For the text-containing cell, return its midpoint in (X, Y) coordinate format. 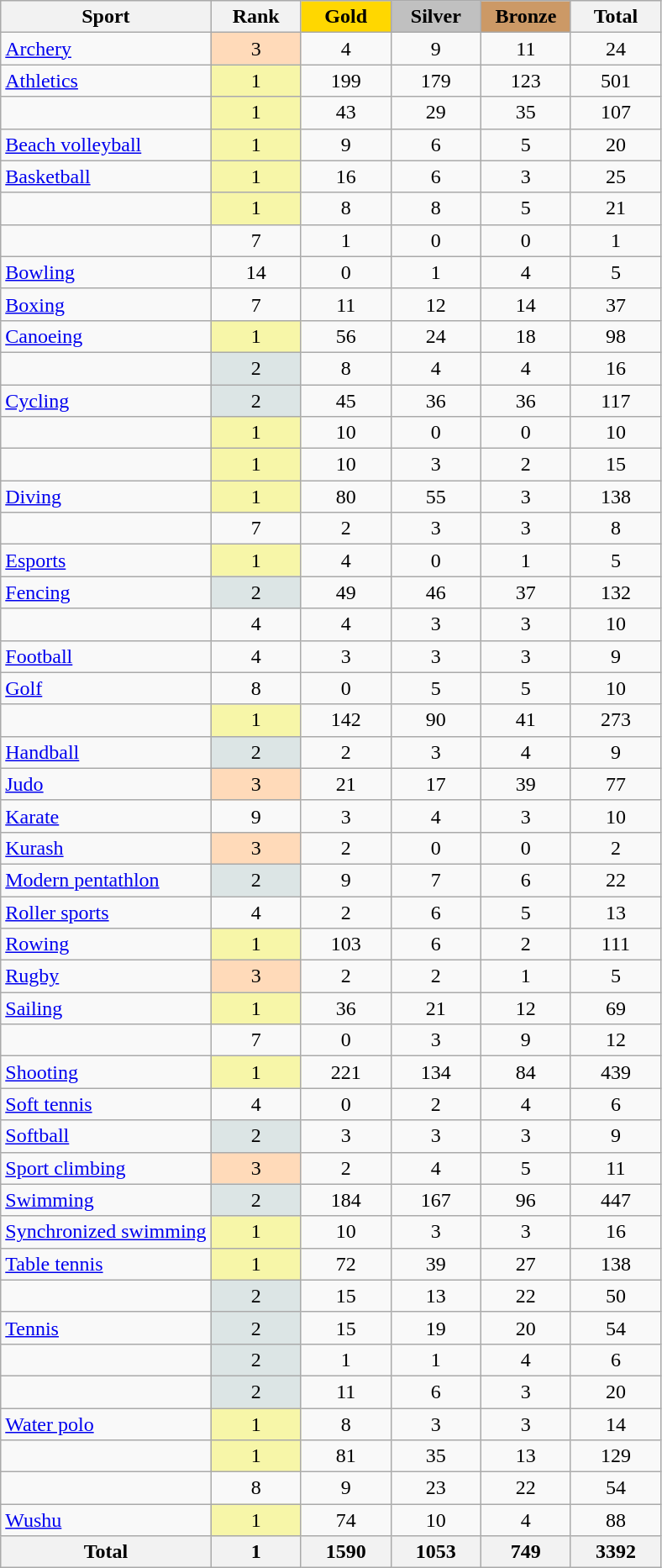
Cycling (106, 401)
Rank (255, 17)
Rugby (106, 976)
117 (615, 401)
167 (435, 1200)
18 (526, 336)
Tennis (106, 1328)
Table tennis (106, 1264)
Sport climbing (106, 1168)
96 (526, 1200)
Soft tennis (106, 1104)
447 (615, 1200)
132 (615, 592)
Beach volleyball (106, 145)
88 (615, 1520)
Wushu (106, 1520)
Archery (106, 49)
74 (346, 1520)
Swimming (106, 1200)
41 (526, 720)
Rowing (106, 944)
184 (346, 1200)
49 (346, 592)
107 (615, 113)
103 (346, 944)
77 (615, 784)
Roller sports (106, 912)
129 (615, 1456)
Judo (106, 784)
Diving (106, 497)
25 (615, 176)
Esports (106, 560)
179 (435, 81)
221 (346, 1072)
45 (346, 401)
50 (615, 1296)
199 (346, 81)
Canoeing (106, 336)
439 (615, 1072)
72 (346, 1264)
Athletics (106, 81)
81 (346, 1456)
Bronze (526, 17)
17 (435, 784)
Silver (435, 17)
Boxing (106, 304)
84 (526, 1072)
134 (435, 1072)
Sport (106, 17)
Karate (106, 816)
19 (435, 1328)
1053 (435, 1552)
Synchronized swimming (106, 1232)
142 (346, 720)
Golf (106, 688)
98 (615, 336)
749 (526, 1552)
123 (526, 81)
Water polo (106, 1424)
Football (106, 656)
29 (435, 113)
43 (346, 113)
1590 (346, 1552)
Fencing (106, 592)
111 (615, 944)
27 (526, 1264)
23 (435, 1488)
56 (346, 336)
Kurash (106, 848)
Bowling (106, 272)
Modern pentathlon (106, 880)
55 (435, 497)
46 (435, 592)
3392 (615, 1552)
Gold (346, 17)
501 (615, 81)
273 (615, 720)
Sailing (106, 1008)
Handball (106, 752)
69 (615, 1008)
80 (346, 497)
Basketball (106, 176)
Softball (106, 1136)
Shooting (106, 1072)
90 (435, 720)
